Find where the given text appears and provide that cell's center as (x, y) coordinate. 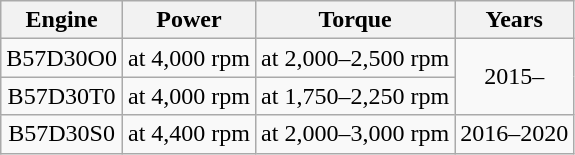
Years (514, 20)
at 1,750–2,250 rpm (356, 96)
B57D30O0 (62, 58)
at 4,400 rpm (188, 134)
Engine (62, 20)
at 2,000–2,500 rpm (356, 58)
B57D30S0 (62, 134)
Torque (356, 20)
2015– (514, 77)
at 2,000–3,000 rpm (356, 134)
B57D30T0 (62, 96)
Power (188, 20)
2016–2020 (514, 134)
